Output the (X, Y) coordinate of the center of the cell containing the given text.  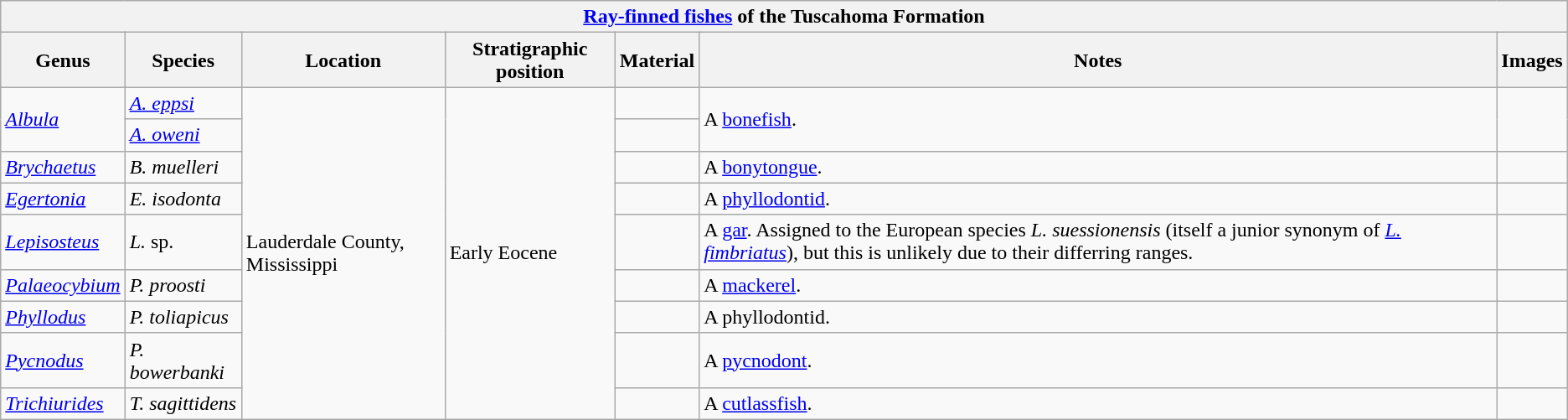
T. sagittidens (183, 403)
Phyllodus (63, 317)
Images (1532, 60)
P. proosti (183, 285)
P. toliapicus (183, 317)
A bonytongue. (1098, 167)
Early Eocene (529, 253)
A pycnodont. (1098, 360)
A mackerel. (1098, 285)
Pycnodus (63, 360)
Species (183, 60)
Lepisosteus (63, 241)
B. muelleri (183, 167)
Lauderdale County, Mississippi (343, 253)
A cutlassfish. (1098, 403)
Location (343, 60)
Notes (1098, 60)
Ray-finned fishes of the Tuscahoma Formation (784, 17)
Brychaetus (63, 167)
A. oweni (183, 135)
E. isodonta (183, 199)
A bonefish. (1098, 119)
Trichiurides (63, 403)
Material (657, 60)
Albula (63, 119)
Genus (63, 60)
P. bowerbanki (183, 360)
A. eppsi (183, 103)
Palaeocybium (63, 285)
Stratigraphic position (529, 60)
L. sp. (183, 241)
Egertonia (63, 199)
